From the cell containing the given text, extract its center point as [x, y] coordinate. 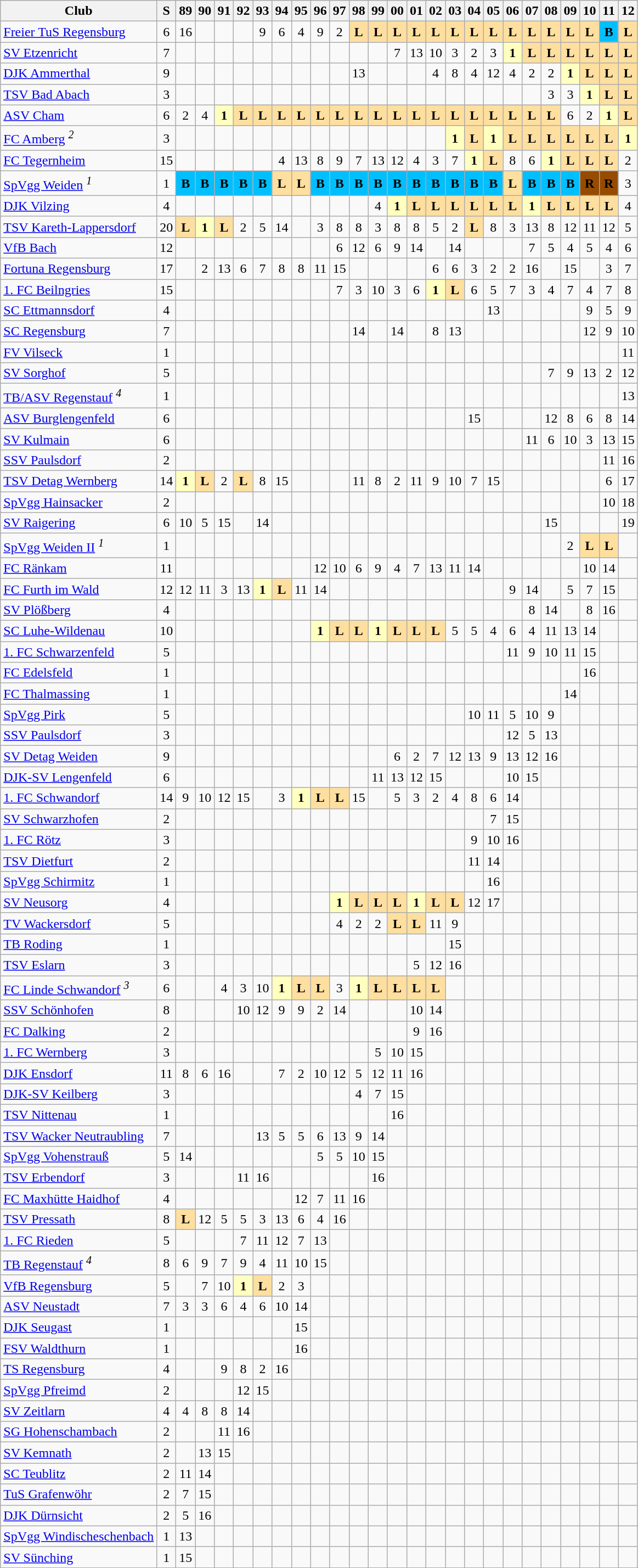
Fortuna Regensburg [79, 268]
TSV Bad Abach [79, 94]
1. FC Schwandorf [79, 798]
SV Zeitlarn [79, 1411]
TSV Kareth-Lappersdorf [79, 227]
SV Sorghof [79, 373]
VfB Bach [79, 248]
TSV Dietfurt [79, 861]
SC Regensburg [79, 331]
20 [167, 227]
TSV Pressath [79, 1219]
94 [282, 11]
91 [224, 11]
TV Wackersdorf [79, 923]
DJK-SV Lengenfeld [79, 777]
93 [262, 11]
SpVgg Hainsacker [79, 502]
ASV Burglengenfeld [79, 418]
SV Sünching [79, 1557]
90 [205, 11]
DJK Vilzing [79, 206]
1. FC Rieden [79, 1240]
SpVgg Pirk [79, 715]
ASV Neustadt [79, 1307]
FSV Waldthurn [79, 1348]
SpVgg Vohenstrauß [79, 1157]
Club [79, 11]
SV Neusorg [79, 902]
09 [571, 11]
SV Kemnath [79, 1453]
02 [436, 11]
FC Ränkam [79, 568]
FC Tegernheim [79, 161]
TB Regenstauf 4 [79, 1263]
FC Dalking [79, 1031]
Freier TuS Regensburg [79, 32]
SG Hohenschambach [79, 1432]
DJK Seugast [79, 1328]
FC Maxhütte Haidhof [79, 1199]
SV Detag Weiden [79, 756]
89 [185, 11]
VfB Regensburg [79, 1285]
SV Raigering [79, 523]
TSV Erbendorf [79, 1178]
FC Edelsfeld [79, 673]
05 [494, 11]
SV Plößberg [79, 610]
SC Ettmannsdorf [79, 311]
SSV Schönhofen [79, 1010]
FC Furth im Wald [79, 589]
SpVgg Weiden 1 [79, 183]
TSV Nittenau [79, 1115]
ASV Cham [79, 115]
FV Vilseck [79, 352]
06 [512, 11]
18 [628, 502]
SC Teublitz [79, 1474]
97 [339, 11]
92 [244, 11]
DJK-SV Keilberg [79, 1094]
98 [359, 11]
1. FC Rötz [79, 840]
TS Regensburg [79, 1369]
TSV Wacker Neutraubling [79, 1136]
SpVgg Pfreimd [79, 1390]
TB/ASV Regenstauf 4 [79, 396]
TSV Detag Wernberg [79, 481]
DJK Dürnsicht [79, 1515]
FC Amberg 2 [79, 138]
08 [551, 11]
SV Etzenricht [79, 53]
00 [397, 11]
1. FC Wernberg [79, 1052]
96 [320, 11]
03 [455, 11]
SV Schwarzhofen [79, 819]
SpVgg Weiden II 1 [79, 546]
04 [474, 11]
TuS Grafenwöhr [79, 1494]
SpVgg Schirmitz [79, 881]
TB Roding [79, 944]
SpVgg Windischeschenbach [79, 1536]
S [167, 11]
01 [416, 11]
07 [532, 11]
1. FC Schwarzenfeld [79, 652]
SV Kulmain [79, 439]
TSV Eslarn [79, 965]
DJK Ensdorf [79, 1073]
SC Luhe-Wildenau [79, 631]
1. FC Beilngries [79, 290]
95 [301, 11]
DJK Ammerthal [79, 74]
FC Linde Schwandorf 3 [79, 988]
99 [377, 11]
FC Thalmassing [79, 694]
19 [628, 523]
